Return [X, Y] of the center of cell containing provided text 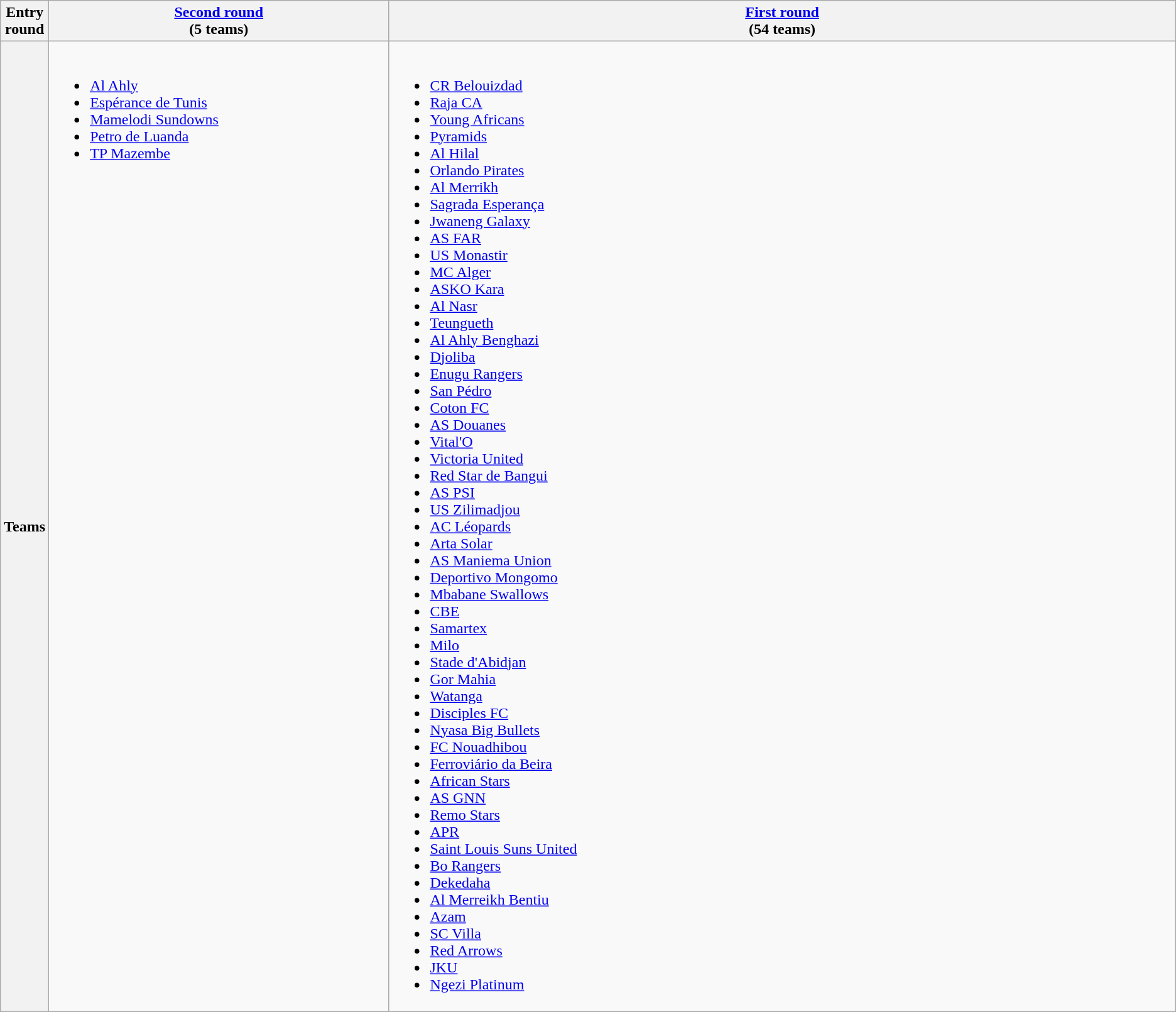
Entry round [25, 21]
First round(54 teams) [782, 21]
Teams [25, 526]
Al Ahly Espérance de Tunis Mamelodi Sundowns Petro de Luanda TP Mazembe [219, 526]
Second round(5 teams) [219, 21]
